Provide the [x, y] coordinate of the cell's center where the given text is located.  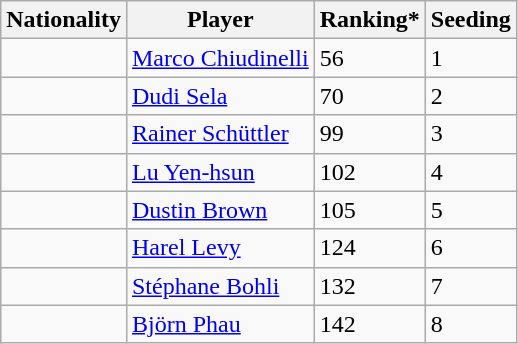
1 [470, 58]
124 [370, 248]
5 [470, 210]
Dudi Sela [220, 96]
Seeding [470, 20]
Player [220, 20]
142 [370, 324]
70 [370, 96]
Nationality [64, 20]
102 [370, 172]
4 [470, 172]
99 [370, 134]
Lu Yen-hsun [220, 172]
132 [370, 286]
Rainer Schüttler [220, 134]
Stéphane Bohli [220, 286]
2 [470, 96]
56 [370, 58]
7 [470, 286]
Harel Levy [220, 248]
8 [470, 324]
3 [470, 134]
105 [370, 210]
Björn Phau [220, 324]
Marco Chiudinelli [220, 58]
6 [470, 248]
Dustin Brown [220, 210]
Ranking* [370, 20]
